Capture the cell that displays the provided text and extract its (X, Y) central coordinate. 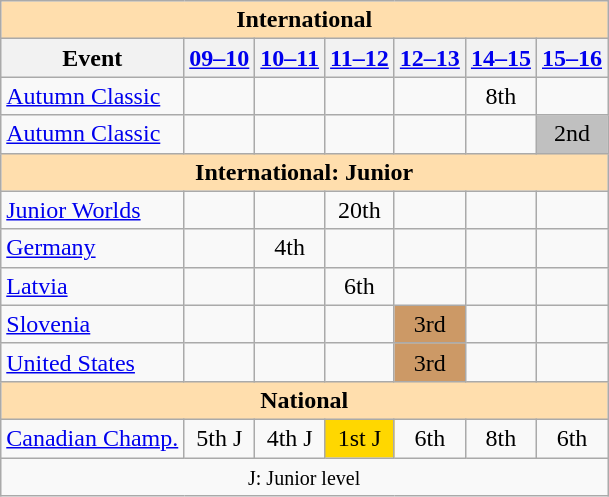
Germany (92, 248)
Event (92, 58)
12–13 (430, 58)
4th (290, 248)
2nd (572, 134)
National (304, 400)
11–12 (360, 58)
International: Junior (304, 172)
Latvia (92, 286)
09–10 (220, 58)
20th (360, 210)
4th J (290, 438)
Canadian Champ. (92, 438)
Slovenia (92, 324)
10–11 (290, 58)
J: Junior level (304, 477)
International (304, 20)
5th J (220, 438)
1st J (360, 438)
United States (92, 362)
14–15 (500, 58)
15–16 (572, 58)
Junior Worlds (92, 210)
